Search for the cell housing the specified text and yield its [x, y] center coordinate. 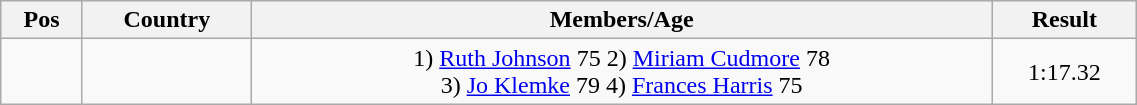
Pos [42, 20]
Members/Age [621, 20]
1) Ruth Johnson 75 2) Miriam Cudmore 783) Jo Klemke 79 4) Frances Harris 75 [621, 72]
Country [166, 20]
1:17.32 [1064, 72]
Result [1064, 20]
